Capture the cell that displays the provided text and extract its [x, y] central coordinate. 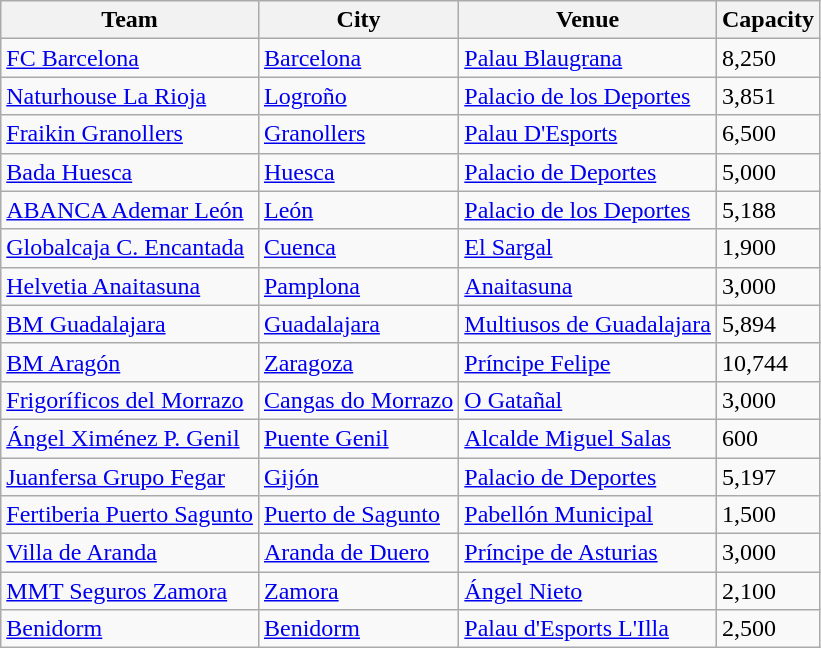
Cuenca [358, 248]
Guadalajara [358, 324]
Puerto de Sagunto [358, 515]
MMT Seguros Zamora [130, 591]
Príncipe Felipe [588, 362]
Ángel Ximénez P. Genil [130, 438]
Naturhouse La Rioja [130, 96]
1,900 [768, 248]
León [358, 210]
Venue [588, 20]
Príncipe de Asturias [588, 553]
Capacity [768, 20]
BM Aragón [130, 362]
Ángel Nieto [588, 591]
5,197 [768, 477]
Granollers [358, 134]
Alcalde Miguel Salas [588, 438]
3,851 [768, 96]
Globalcaja C. Encantada [130, 248]
Multiusos de Guadalajara [588, 324]
Helvetia Anaitasuna [130, 286]
ABANCA Ademar León [130, 210]
Frigoríficos del Morrazo [130, 400]
Team [130, 20]
Barcelona [358, 58]
Cangas do Morrazo [358, 400]
Gijón [358, 477]
Aranda de Duero [358, 553]
Fraikin Granollers [130, 134]
5,188 [768, 210]
Bada Huesca [130, 172]
8,250 [768, 58]
Juanfersa Grupo Fegar [130, 477]
Anaitasuna [588, 286]
1,500 [768, 515]
5,000 [768, 172]
600 [768, 438]
10,744 [768, 362]
City [358, 20]
Fertiberia Puerto Sagunto [130, 515]
Pamplona [358, 286]
El Sargal [588, 248]
BM Guadalajara [130, 324]
FC Barcelona [130, 58]
Zaragoza [358, 362]
5,894 [768, 324]
Palau d'Esports L'Illa [588, 629]
Zamora [358, 591]
2,500 [768, 629]
6,500 [768, 134]
Huesca [358, 172]
2,100 [768, 591]
Palau D'Esports [588, 134]
Pabellón Municipal [588, 515]
O Gatañal [588, 400]
Palau Blaugrana [588, 58]
Villa de Aranda [130, 553]
Logroño [358, 96]
Puente Genil [358, 438]
